Output the (x, y) coordinate of the center of the cell containing the given text.  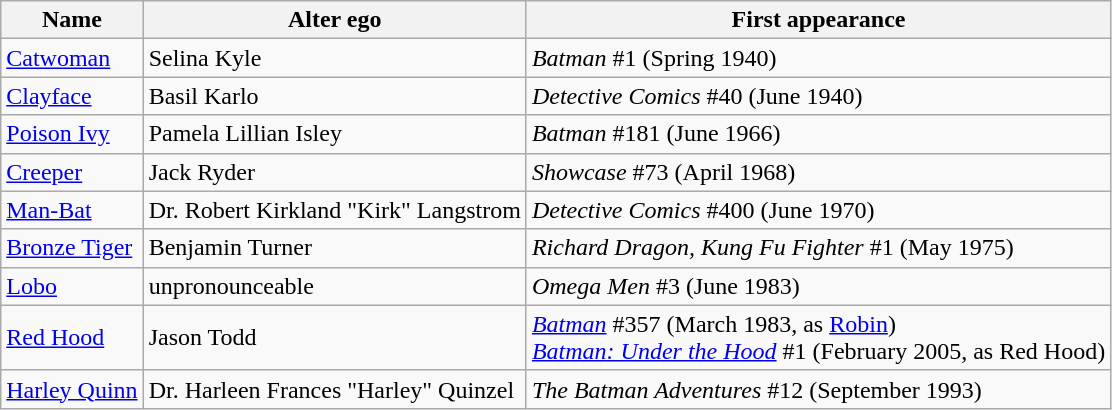
Man-Bat (72, 210)
Basil Karlo (334, 96)
Harley Quinn (72, 389)
First appearance (818, 20)
Showcase #73 (April 1968) (818, 172)
Omega Men #3 (June 1983) (818, 286)
Dr. Robert Kirkland "Kirk" Langstrom (334, 210)
Pamela Lillian Isley (334, 134)
Bronze Tiger (72, 248)
Poison Ivy (72, 134)
Lobo (72, 286)
Jack Ryder (334, 172)
Batman #181 (June 1966) (818, 134)
Richard Dragon, Kung Fu Fighter #1 (May 1975) (818, 248)
Detective Comics #40 (June 1940) (818, 96)
Benjamin Turner (334, 248)
Batman #357 (March 1983, as Robin)Batman: Under the Hood #1 (February 2005, as Red Hood) (818, 338)
Batman #1 (Spring 1940) (818, 58)
Alter ego (334, 20)
Creeper (72, 172)
Name (72, 20)
Catwoman (72, 58)
Detective Comics #400 (June 1970) (818, 210)
Dr. Harleen Frances "Harley" Quinzel (334, 389)
Clayface (72, 96)
The Batman Adventures #12 (September 1993) (818, 389)
Jason Todd (334, 338)
unpronounceable (334, 286)
Selina Kyle (334, 58)
Red Hood (72, 338)
